Provide the [x, y] coordinate of the cell's center where the given text is located.  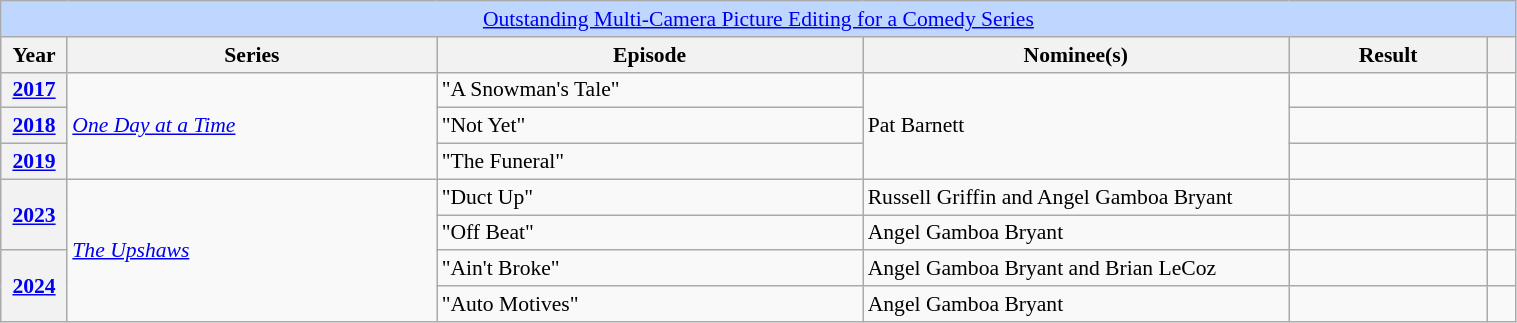
"Ain't Broke" [650, 269]
Episode [650, 55]
Series [252, 55]
Russell Griffin and Angel Gamboa Bryant [1076, 197]
The Upshaws [252, 250]
"Auto Motives" [650, 304]
Nominee(s) [1076, 55]
2024 [34, 286]
"The Funeral" [650, 162]
Result [1388, 55]
2017 [34, 90]
One Day at a Time [252, 126]
Outstanding Multi-Camera Picture Editing for a Comedy Series [758, 19]
"A Snowman's Tale" [650, 90]
2023 [34, 214]
"Duct Up" [650, 197]
2019 [34, 162]
"Not Yet" [650, 126]
2018 [34, 126]
"Off Beat" [650, 233]
Pat Barnett [1076, 126]
Year [34, 55]
Angel Gamboa Bryant and Brian LeCoz [1076, 269]
